Extract the (x, y) coordinate from the center of the cell holding the provided text.  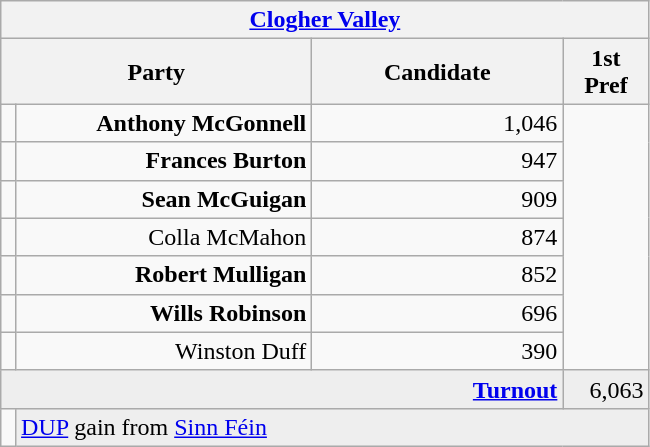
Turnout (282, 389)
909 (438, 199)
Winston Duff (164, 351)
6,063 (606, 389)
Clogher Valley (325, 20)
874 (438, 237)
Sean McGuigan (164, 199)
Anthony McGonnell (164, 123)
Frances Burton (164, 161)
390 (438, 351)
Colla McMahon (164, 237)
Candidate (438, 72)
696 (438, 313)
DUP gain from Sinn Féin (332, 427)
Robert Mulligan (164, 275)
1st Pref (606, 72)
1,046 (438, 123)
Party (156, 72)
Wills Robinson (164, 313)
947 (438, 161)
852 (438, 275)
